For the text-containing cell, return its midpoint in (x, y) coordinate format. 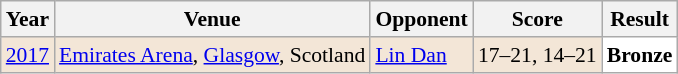
Bronze (640, 55)
Year (28, 19)
Emirates Arena, Glasgow, Scotland (212, 55)
Score (538, 19)
Lin Dan (422, 55)
Venue (212, 19)
2017 (28, 55)
Opponent (422, 19)
17–21, 14–21 (538, 55)
Result (640, 19)
